From the cell containing the given text, extract its center point as [X, Y] coordinate. 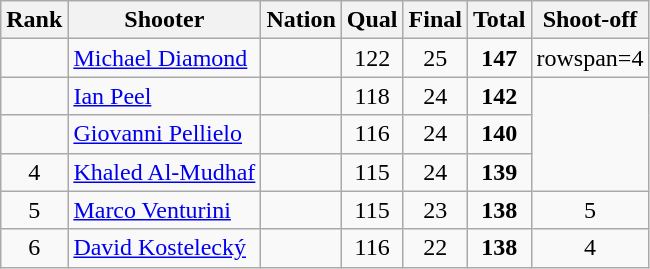
Rank [34, 20]
Qual [372, 20]
Marco Venturini [164, 210]
Shooter [164, 20]
Nation [301, 20]
25 [435, 58]
139 [499, 172]
122 [372, 58]
Final [435, 20]
147 [499, 58]
Ian Peel [164, 96]
Giovanni Pellielo [164, 134]
Khaled Al-Mudhaf [164, 172]
Michael Diamond [164, 58]
rowspan=4 [590, 58]
118 [372, 96]
Shoot-off [590, 20]
David Kostelecký [164, 248]
6 [34, 248]
22 [435, 248]
140 [499, 134]
Total [499, 20]
23 [435, 210]
142 [499, 96]
